Capture the cell that displays the provided text and extract its [x, y] central coordinate. 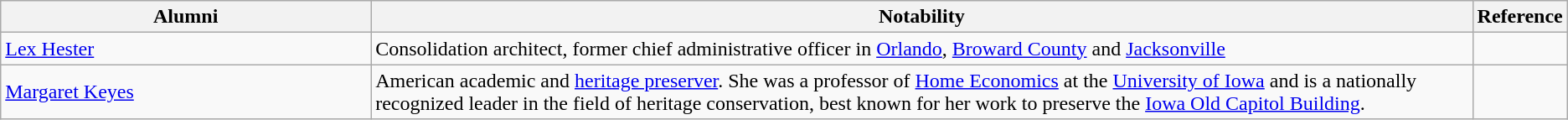
Notability [921, 17]
Consolidation architect, former chief administrative officer in Orlando, Broward County and Jacksonville [921, 49]
Lex Hester [186, 49]
Alumni [186, 17]
Margaret Keyes [186, 92]
Reference [1519, 17]
